Identify which cell holds the provided text, then report its [X, Y] central coordinate. 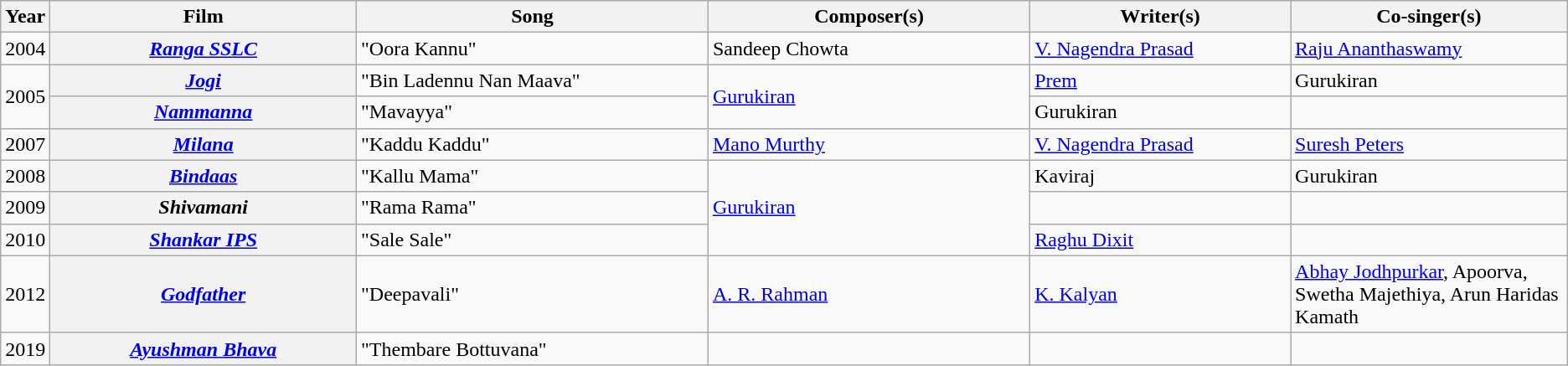
Godfather [204, 294]
"Kallu Mama" [533, 176]
"Kaddu Kaddu" [533, 144]
K. Kalyan [1161, 294]
Nammanna [204, 112]
"Sale Sale" [533, 240]
"Mavayya" [533, 112]
Film [204, 17]
Raghu Dixit [1161, 240]
2004 [25, 49]
A. R. Rahman [869, 294]
Composer(s) [869, 17]
Shankar IPS [204, 240]
Song [533, 17]
Ranga SSLC [204, 49]
"Rama Rama" [533, 208]
"Bin Ladennu Nan Maava" [533, 80]
2007 [25, 144]
Abhay Jodhpurkar, Apoorva, Swetha Majethiya, Arun Haridas Kamath [1429, 294]
Shivamani [204, 208]
"Thembare Bottuvana" [533, 348]
Kaviraj [1161, 176]
2019 [25, 348]
Jogi [204, 80]
"Oora Kannu" [533, 49]
Writer(s) [1161, 17]
Prem [1161, 80]
2009 [25, 208]
Bindaas [204, 176]
Mano Murthy [869, 144]
Sandeep Chowta [869, 49]
Year [25, 17]
2005 [25, 96]
"Deepavali" [533, 294]
2008 [25, 176]
Ayushman Bhava [204, 348]
Raju Ananthaswamy [1429, 49]
2012 [25, 294]
2010 [25, 240]
Milana [204, 144]
Co-singer(s) [1429, 17]
Suresh Peters [1429, 144]
